Output the (X, Y) coordinate of the center of the cell containing the given text.  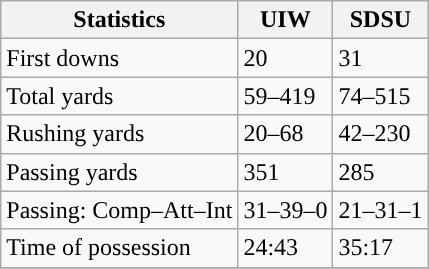
First downs (120, 58)
31 (380, 58)
24:43 (286, 248)
20 (286, 58)
21–31–1 (380, 210)
Time of possession (120, 248)
285 (380, 172)
20–68 (286, 134)
59–419 (286, 96)
Passing yards (120, 172)
Total yards (120, 96)
35:17 (380, 248)
74–515 (380, 96)
Statistics (120, 20)
SDSU (380, 20)
Rushing yards (120, 134)
42–230 (380, 134)
351 (286, 172)
Passing: Comp–Att–Int (120, 210)
UIW (286, 20)
31–39–0 (286, 210)
